Return the (X, Y) coordinate for the center point of the cell that contains the specified text.  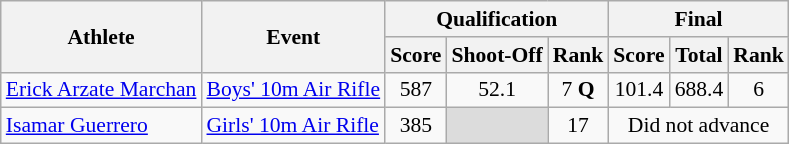
52.1 (496, 90)
Did not advance (698, 126)
Athlete (102, 36)
Erick Arzate Marchan (102, 90)
7 Q (578, 90)
Shoot-Off (496, 55)
101.4 (638, 90)
385 (416, 126)
688.4 (700, 90)
Girls' 10m Air Rifle (293, 126)
587 (416, 90)
Total (700, 55)
Isamar Guerrero (102, 126)
6 (758, 90)
17 (578, 126)
Qualification (496, 19)
Final (698, 19)
Event (293, 36)
Boys' 10m Air Rifle (293, 90)
